Provide the [X, Y] coordinate of the cell's center where the given text is located.  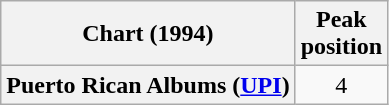
4 [341, 85]
Puerto Rican Albums (UPI) [148, 85]
Peakposition [341, 34]
Chart (1994) [148, 34]
